Find where the given text appears and provide that cell's center as (x, y) coordinate. 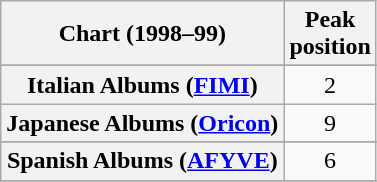
9 (330, 123)
Peakposition (330, 34)
Italian Albums (FIMI) (142, 85)
6 (330, 161)
Japanese Albums (Oricon) (142, 123)
Spanish Albums (AFYVE) (142, 161)
2 (330, 85)
Chart (1998–99) (142, 34)
